Determine the (x, y) coordinate at the center of the cell enclosing the given text.  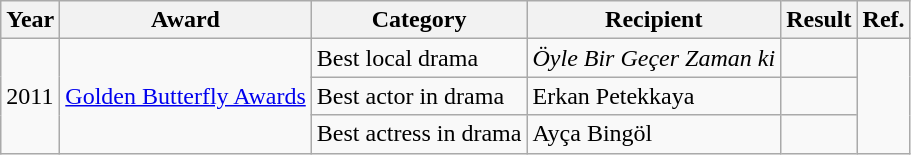
Result (819, 20)
Ref. (884, 20)
Award (186, 20)
Öyle Bir Geçer Zaman ki (654, 58)
Golden Butterfly Awards (186, 96)
Best actor in drama (419, 96)
Recipient (654, 20)
Year (30, 20)
Best local drama (419, 58)
Category (419, 20)
Ayça Bingöl (654, 134)
Erkan Petekkaya (654, 96)
2011 (30, 96)
Best actress in drama (419, 134)
